Provide the [X, Y] coordinate of the cell's center where the given text is located.  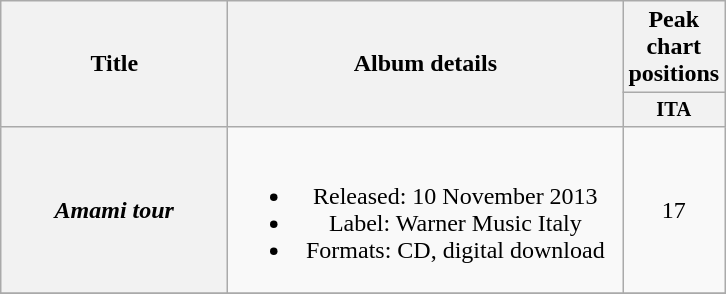
ITA [674, 110]
Album details [426, 64]
Peak chart positions [674, 47]
Title [114, 64]
Amami tour [114, 210]
Released: 10 November 2013Label: Warner Music ItalyFormats: CD, digital download [426, 210]
17 [674, 210]
